Search for the cell housing the specified text and yield its [X, Y] center coordinate. 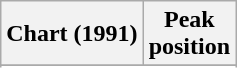
Chart (1991) [72, 34]
Peakposition [189, 34]
